Locate the cell with the specified text and output its (x, y) center coordinate. 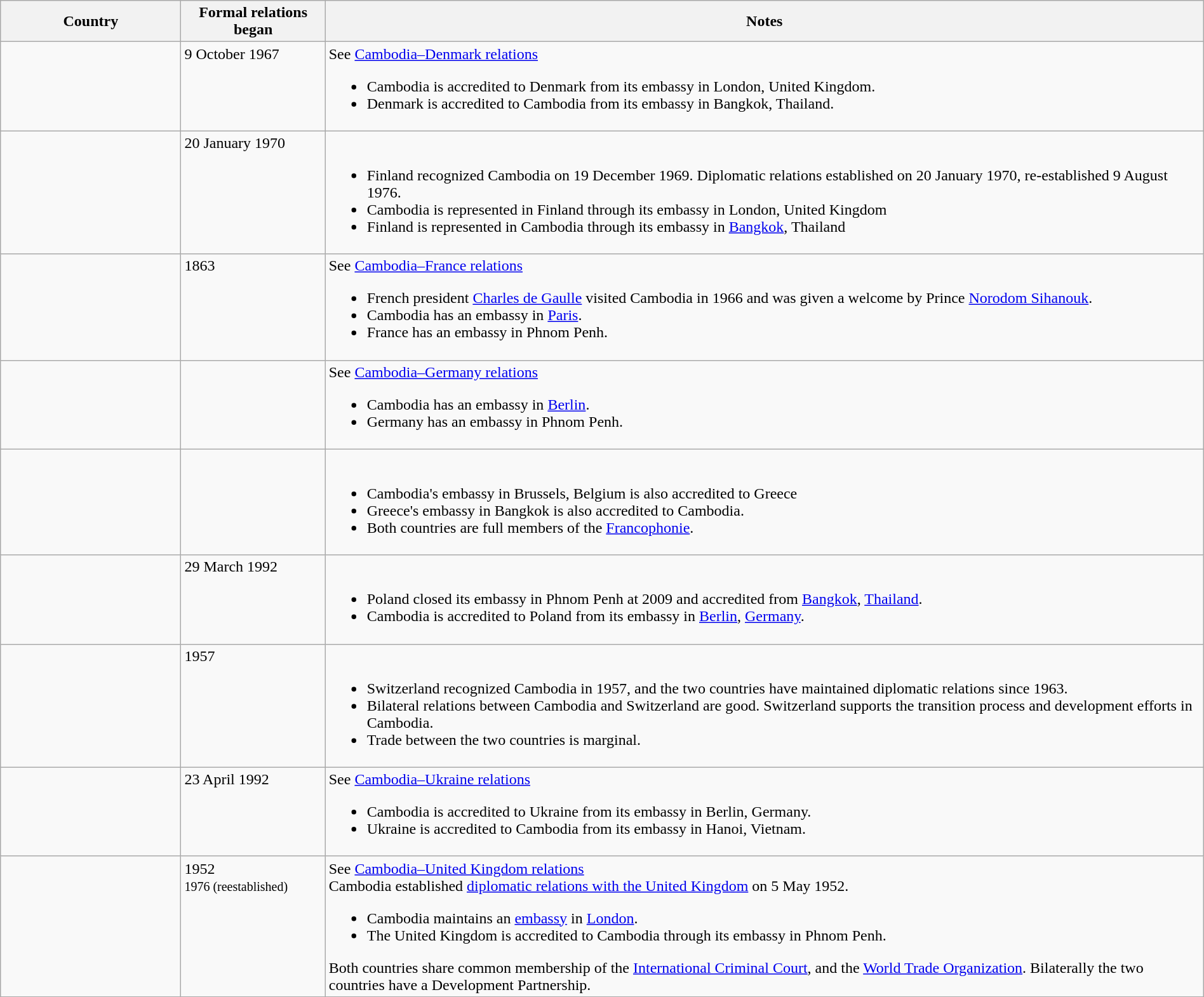
Notes (765, 22)
Formal relations began (253, 22)
1863 (253, 307)
1952 1976 (reestablished) (253, 926)
9 October 1967 (253, 86)
29 March 1992 (253, 599)
Country (91, 22)
20 January 1970 (253, 192)
See Cambodia–Germany relationsCambodia has an embassy in Berlin.Germany has an embassy in Phnom Penh. (765, 405)
1957 (253, 706)
23 April 1992 (253, 812)
